Provide the (X, Y) coordinate of the cell's center where the given text is located.  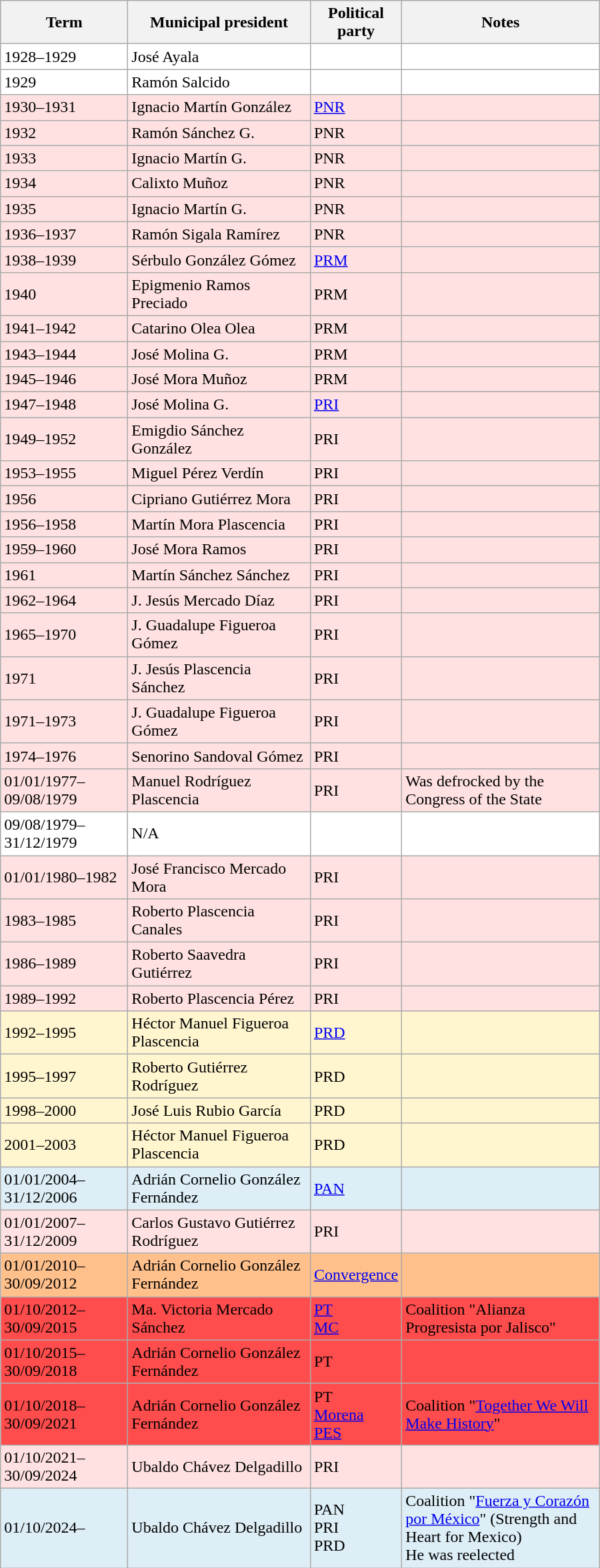
Coalition "Alianza Progresista por Jalisco" (501, 1318)
Was defrocked by the Congress of the State (501, 790)
1947–1948 (64, 405)
1941–1942 (64, 328)
José Mora Muñoz (219, 379)
01/10/2018–30/09/2021 (64, 1414)
1949–1952 (64, 439)
1934 (64, 183)
1940 (64, 293)
Sérbulo González Gómez (219, 259)
1992–1995 (64, 1032)
Ma. Victoria Mercado Sánchez (219, 1318)
1930–1931 (64, 107)
01/01/2004–31/12/2006 (64, 1189)
1962–1964 (64, 600)
Roberto Gutiérrez Rodríguez (219, 1076)
Ramón Sigala Ramírez (219, 234)
1932 (64, 133)
1945–1946 (64, 379)
1971–1973 (64, 722)
José Luis Rubio García (219, 1110)
PT MC (356, 1318)
Manuel Rodríguez Plascencia (219, 790)
01/01/2007–31/12/2009 (64, 1231)
1995–1997 (64, 1076)
1929 (64, 82)
Notes (501, 23)
01/01/1980–1982 (64, 876)
1986–1989 (64, 964)
1961 (64, 575)
J. Jesús Mercado Díaz (219, 600)
1956–1958 (64, 524)
Municipal president (219, 23)
1938–1939 (64, 259)
01/01/1977–09/08/1979 (64, 790)
Martín Mora Plascencia (219, 524)
01/10/2012–30/09/2015 (64, 1318)
J. Jesús Plascencia Sánchez (219, 678)
1928–1929 (64, 57)
José Mora Ramos (219, 550)
01/10/2021–30/09/2024 (64, 1466)
PT Morena PES (356, 1414)
Coalition "Fuerza y Corazón por México" (Strength and Heart for Mexico) He was reelected (501, 1527)
PAN PRI PRD (356, 1527)
Calixto Muñoz (219, 183)
Convergence (356, 1275)
Catarino Olea Olea (219, 328)
Ramón Sánchez G. (219, 133)
PT (356, 1362)
Epigmenio Ramos Preciado (219, 293)
2001–2003 (64, 1144)
1971 (64, 678)
Senorino Sandoval Gómez (219, 756)
01/10/2024– (64, 1527)
1983–1985 (64, 920)
Emigdio Sánchez González (219, 439)
Carlos Gustavo Gutiérrez Rodríguez (219, 1231)
01/01/2010–30/09/2012 (64, 1275)
Ignacio Martín González (219, 107)
01/10/2015–30/09/2018 (64, 1362)
José Ayala (219, 57)
Roberto Plascencia Pérez (219, 998)
Political party (356, 23)
1933 (64, 158)
Cipriano Gutiérrez Mora (219, 499)
1965–1970 (64, 635)
1935 (64, 209)
PAN (356, 1189)
1953–1955 (64, 474)
1943–1944 (64, 354)
Ramón Salcido (219, 82)
1998–2000 (64, 1110)
1936–1937 (64, 234)
1974–1976 (64, 756)
Roberto Saavedra Gutiérrez (219, 964)
Term (64, 23)
Miguel Pérez Verdín (219, 474)
09/08/1979–31/12/1979 (64, 834)
Roberto Plascencia Canales (219, 920)
N/A (219, 834)
1989–1992 (64, 998)
Martín Sánchez Sánchez (219, 575)
1956 (64, 499)
Coalition "Together We Will Make History" (501, 1414)
1959–1960 (64, 550)
José Francisco Mercado Mora (219, 876)
